For the text-containing cell, return its midpoint in [X, Y] coordinate format. 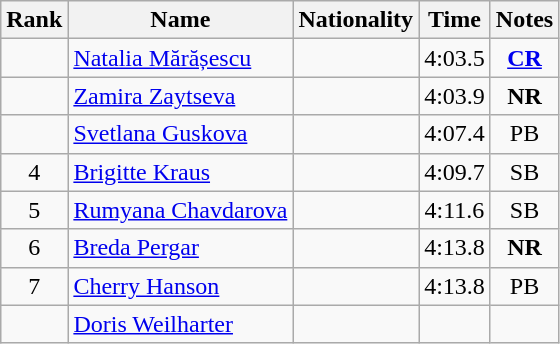
Rank [34, 20]
Doris Weilharter [180, 324]
4 [34, 172]
4:03.9 [455, 96]
4:11.6 [455, 210]
5 [34, 210]
7 [34, 286]
Cherry Hanson [180, 286]
Breda Pergar [180, 248]
4:09.7 [455, 172]
Name [180, 20]
Brigitte Kraus [180, 172]
Natalia Mărășescu [180, 58]
4:03.5 [455, 58]
Rumyana Chavdarova [180, 210]
Nationality [356, 20]
Notes [524, 20]
Svetlana Guskova [180, 134]
CR [524, 58]
4:07.4 [455, 134]
Time [455, 20]
Zamira Zaytseva [180, 96]
6 [34, 248]
